Scan for the cell matching the given text and deliver its (x, y) coordinate at center. 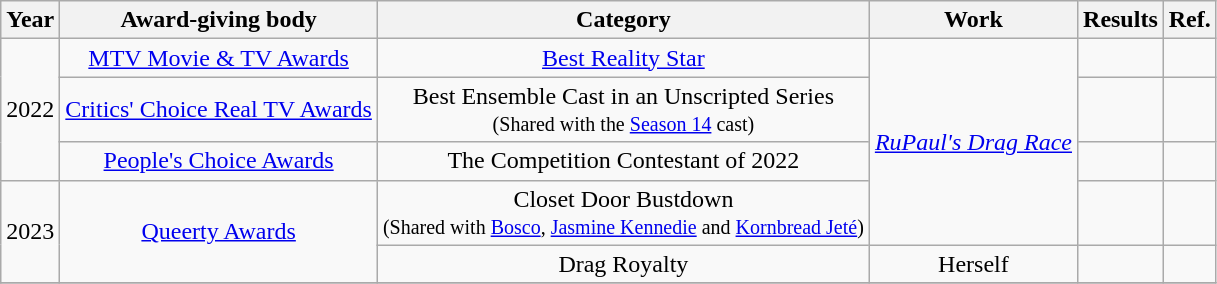
Year (30, 20)
Closet Door Bustdown(Shared with Bosco, Jasmine Kennedie and Kornbread Jeté) (623, 212)
Drag Royalty (623, 264)
Ref. (1190, 20)
The Competition Contestant of 2022 (623, 161)
People's Choice Awards (219, 161)
2022 (30, 110)
Best Reality Star (623, 58)
Category (623, 20)
Results (1121, 20)
Herself (973, 264)
Critics' Choice Real TV Awards (219, 110)
Best Ensemble Cast in an Unscripted Series(Shared with the Season 14 cast) (623, 110)
2023 (30, 232)
RuPaul's Drag Race (973, 142)
Queerty Awards (219, 232)
Award-giving body (219, 20)
Work (973, 20)
MTV Movie & TV Awards (219, 58)
